Provide the (x, y) coordinate of the cell's center where the given text is located.  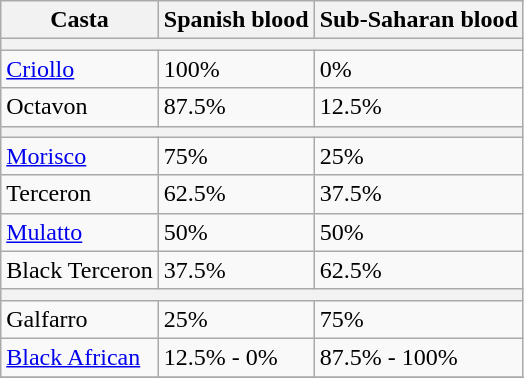
Black African (80, 357)
Octavon (80, 107)
87.5% - 100% (418, 357)
Morisco (80, 156)
Casta (80, 20)
Terceron (80, 194)
Mulatto (80, 232)
12.5% - 0% (236, 357)
12.5% (418, 107)
Galfarro (80, 319)
Spanish blood (236, 20)
Sub-Saharan blood (418, 20)
Criollo (80, 69)
0% (418, 69)
87.5% (236, 107)
100% (236, 69)
Black Terceron (80, 270)
